Determine the (x, y) coordinate at the center of the cell enclosing the given text.  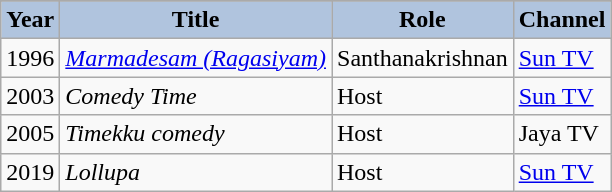
1996 (30, 58)
2019 (30, 172)
Comedy Time (196, 96)
Title (196, 20)
Lollupa (196, 172)
Year (30, 20)
Role (423, 20)
2003 (30, 96)
Jaya TV (562, 134)
2005 (30, 134)
Channel (562, 20)
Santhanakrishnan (423, 58)
Timekku comedy (196, 134)
Marmadesam (Ragasiyam) (196, 58)
